Identify which cell holds the provided text, then report its (x, y) central coordinate. 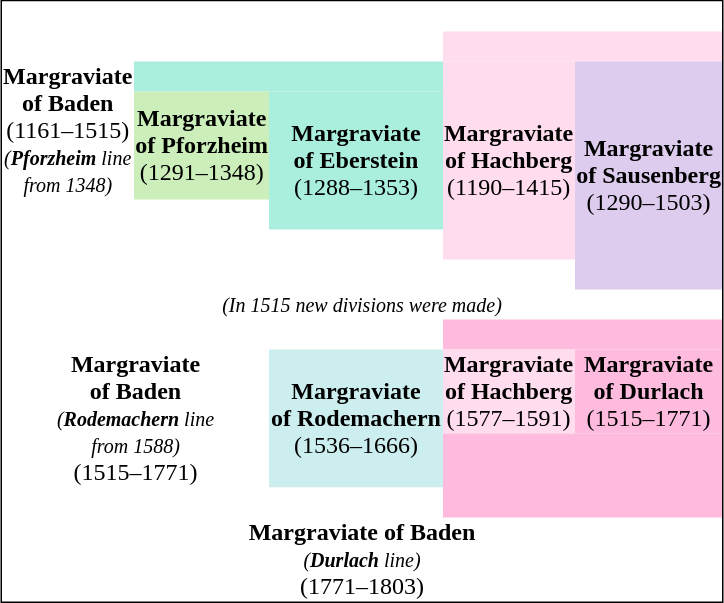
Margraviate of Baden(Durlach line)(1771–1803) (362, 560)
Margraviateof Hachberg(1577–1591) (508, 392)
Margraviateof Rodemachern(1536–1666) (356, 419)
Margraviateof Baden(1161–1515)(Pforzheim linefrom 1348) (68, 131)
Margraviateof Durlach(1515–1771) (649, 392)
Margraviateof Pforzheim(1291–1348) (202, 146)
Margraviateof Baden (Rodemachern line from 1588)(1515–1771) (136, 419)
(In 1515 new divisions were made) (362, 305)
Margraviateof Eberstein(1288–1353) (356, 161)
Margraviateof Sausenberg(1290–1503) (649, 176)
Margraviateof Hachberg(1190–1415) (508, 161)
